Extract the [x, y] coordinate from the center of the cell holding the provided text.  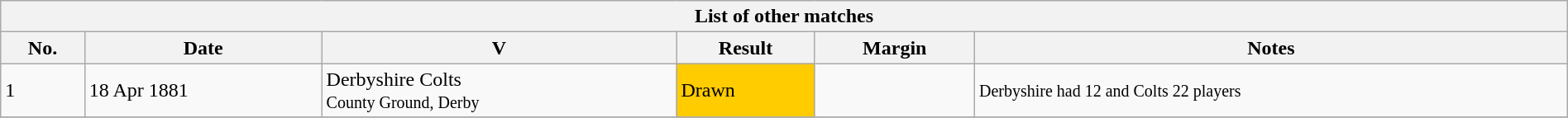
V [500, 48]
1 [43, 91]
18 Apr 1881 [203, 91]
Derbyshire had 12 and Colts 22 players [1270, 91]
Date [203, 48]
Drawn [746, 91]
Result [746, 48]
Derbyshire Colts County Ground, Derby [500, 91]
Notes [1270, 48]
List of other matches [784, 17]
Margin [895, 48]
No. [43, 48]
